Output the (x, y) coordinate of the center of the cell containing the given text.  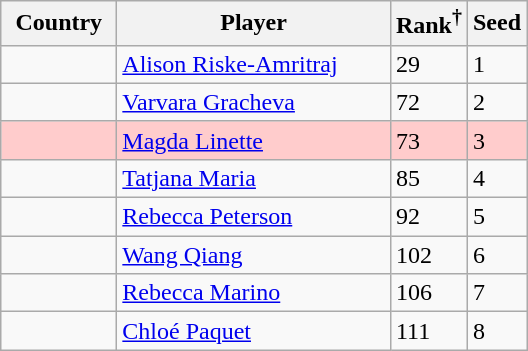
Magda Linette (254, 140)
4 (496, 178)
Alison Riske-Amritraj (254, 64)
73 (428, 140)
85 (428, 178)
Seed (496, 24)
Chloé Paquet (254, 331)
6 (496, 255)
3 (496, 140)
1 (496, 64)
92 (428, 217)
Varvara Gracheva (254, 102)
Tatjana Maria (254, 178)
29 (428, 64)
Player (254, 24)
5 (496, 217)
8 (496, 331)
Rebecca Marino (254, 293)
Country (59, 24)
102 (428, 255)
Rebecca Peterson (254, 217)
106 (428, 293)
111 (428, 331)
Wang Qiang (254, 255)
72 (428, 102)
2 (496, 102)
Rank† (428, 24)
7 (496, 293)
